From the cell containing the given text, extract its center point as (x, y) coordinate. 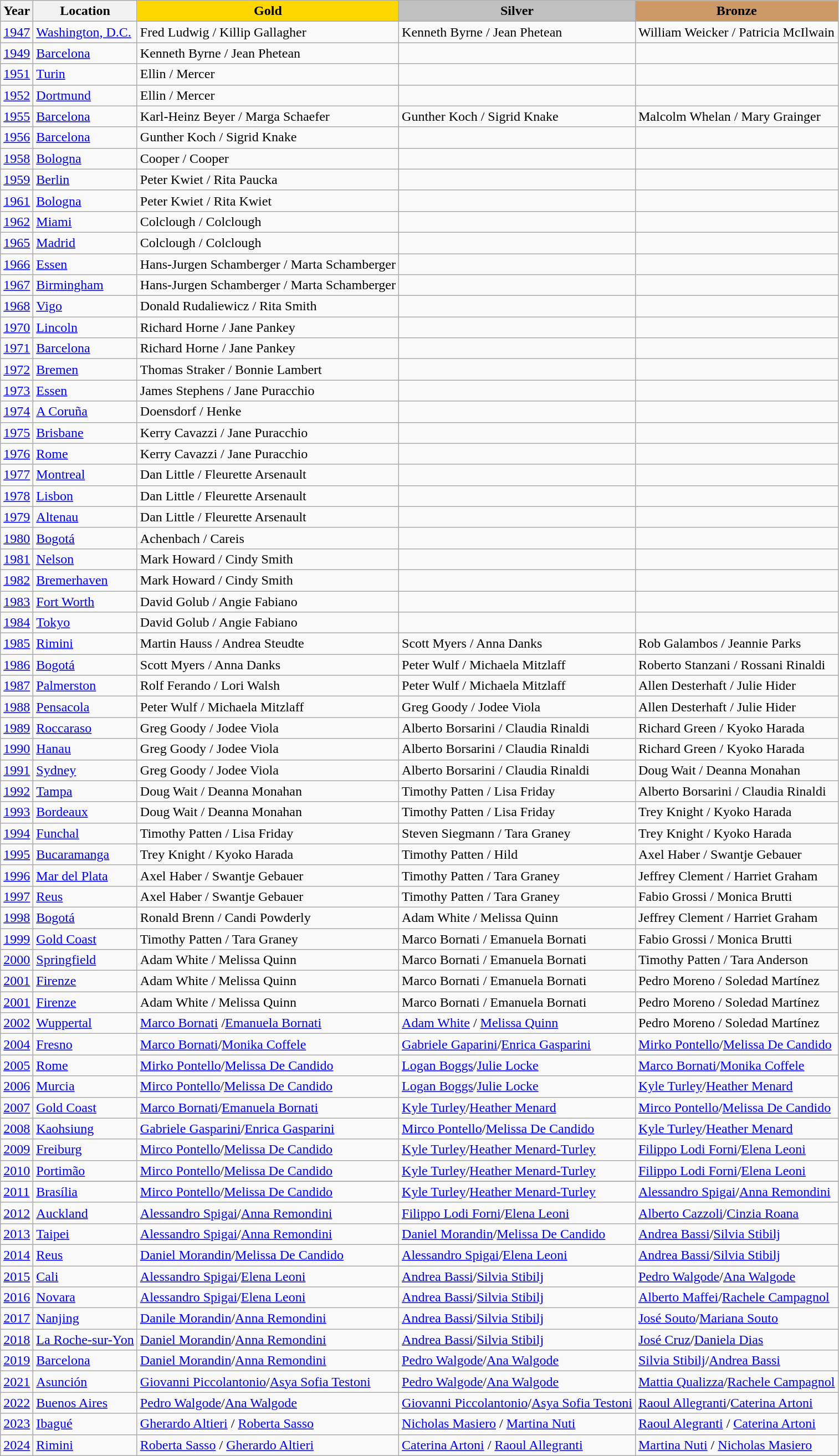
1994 (17, 833)
1972 (17, 370)
Karl-Heinz Beyer / Marga Schaefer (268, 116)
Bremen (85, 370)
Marco Bornati /Emanuela Bornati (268, 1023)
2004 (17, 1044)
Raoul Alegranti / Caterina Artoni (736, 1424)
2011 (17, 1192)
1983 (17, 601)
Fred Ludwig / Killip Gallagher (268, 32)
Peter Kwiet / Rita Paucka (268, 180)
2008 (17, 1129)
1976 (17, 454)
1951 (17, 74)
Year (17, 11)
Roberta Sasso / Gherardo Altieri (268, 1445)
Tokyo (85, 623)
Cooper / Cooper (268, 158)
1947 (17, 32)
Berlin (85, 180)
1952 (17, 95)
A Coruña (85, 412)
Altenau (85, 517)
1991 (17, 770)
2023 (17, 1424)
2022 (17, 1403)
Roberto Stanzani / Rossani Rinaldi (736, 665)
1977 (17, 475)
1970 (17, 327)
1985 (17, 644)
Brasília (85, 1192)
Steven Siegmann / Tara Graney (518, 833)
William Weicker / Patricia McIlwain (736, 32)
1986 (17, 665)
1975 (17, 433)
Birmingham (85, 285)
Fort Worth (85, 601)
Nanjing (85, 1319)
1998 (17, 917)
Gold (268, 11)
1973 (17, 391)
Funchal (85, 833)
1971 (17, 348)
1996 (17, 875)
2015 (17, 1276)
1980 (17, 538)
James Stephens / Jane Puracchio (268, 391)
Ibagué (85, 1424)
Novara (85, 1298)
Bronze (736, 11)
Timothy Patten / Tara Anderson (736, 960)
2007 (17, 1108)
2013 (17, 1234)
Portimão (85, 1171)
Bremerhaven (85, 580)
Tampa (85, 791)
Washington, D.C. (85, 32)
Caterina Artoni / Raoul Allegranti (518, 1445)
Brisbane (85, 433)
2014 (17, 1255)
Marco Bornati/Emanuela Bornati (268, 1108)
2018 (17, 1340)
1967 (17, 285)
2019 (17, 1361)
1961 (17, 201)
Kaohsiung (85, 1129)
1979 (17, 517)
Taipei (85, 1234)
Roccaraso (85, 728)
1955 (17, 116)
Mar del Plata (85, 875)
1988 (17, 707)
2024 (17, 1445)
2006 (17, 1086)
1962 (17, 222)
1993 (17, 812)
1974 (17, 412)
Springfield (85, 960)
1992 (17, 791)
2010 (17, 1171)
José Cruz/Daniela Dias (736, 1340)
Cali (85, 1276)
Danile Morandin/Anna Remondini (268, 1319)
Murcia (85, 1086)
1956 (17, 137)
2002 (17, 1023)
Dortmund (85, 95)
Silvia Stibilj/Andrea Bassi (736, 1361)
Bordeaux (85, 812)
La Roche-sur-Yon (85, 1340)
Gabriele Gaparini/Enrica Gasparini (518, 1044)
Donald Rudaliewicz / Rita Smith (268, 306)
Buenos Aires (85, 1403)
Timothy Patten / Hild (518, 854)
Freiburg (85, 1150)
Bucaramanga (85, 854)
Lincoln (85, 327)
2017 (17, 1319)
Peter Kwiet / Rita Kwiet (268, 201)
2005 (17, 1065)
Asunción (85, 1382)
2000 (17, 960)
Pensacola (85, 707)
Palmerston (85, 686)
1982 (17, 580)
Turin (85, 74)
2021 (17, 1382)
1989 (17, 728)
Martin Hauss / Andrea Steudte (268, 644)
Doensdorf / Henke (268, 412)
1966 (17, 264)
Gherardo Altieri / Roberta Sasso (268, 1424)
Vigo (85, 306)
Raoul Allegranti/Caterina Artoni (736, 1403)
2012 (17, 1213)
Ronald Brenn / Candi Powderly (268, 917)
Nicholas Masiero / Martina Nuti (518, 1424)
Gabriele Gasparini/Enrica Gasparini (268, 1129)
1990 (17, 749)
1984 (17, 623)
Rolf Ferando / Lori Walsh (268, 686)
Thomas Straker / Bonnie Lambert (268, 370)
Rob Galambos / Jeannie Parks (736, 644)
1997 (17, 896)
Mattia Qualizza/Rachele Campagnol (736, 1382)
1965 (17, 243)
Alberto Cazzoli/Cinzia Roana (736, 1213)
Alberto Maffei/Rachele Campagnol (736, 1298)
Location (85, 11)
Wuppertal (85, 1023)
Lisbon (85, 496)
1949 (17, 53)
Madrid (85, 243)
Martina Nuti / Nicholas Masiero (736, 1445)
Hanau (85, 749)
José Souto/Mariana Souto (736, 1319)
Miami (85, 222)
Nelson (85, 559)
2016 (17, 1298)
1987 (17, 686)
1978 (17, 496)
Malcolm Whelan / Mary Grainger (736, 116)
1958 (17, 158)
Montreal (85, 475)
1995 (17, 854)
1968 (17, 306)
1999 (17, 939)
2009 (17, 1150)
Auckland (85, 1213)
Fresno (85, 1044)
Sydney (85, 770)
1981 (17, 559)
1959 (17, 180)
Achenbach / Careis (268, 538)
Silver (518, 11)
